Search for the cell housing the specified text and yield its (X, Y) center coordinate. 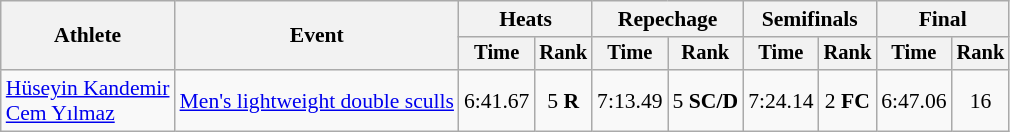
Final (942, 19)
Repechage (668, 19)
Semifinals (810, 19)
Hüseyin KandemirCem Yılmaz (88, 100)
2 FC (848, 100)
7:24.14 (780, 100)
Event (317, 36)
16 (981, 100)
6:47.06 (914, 100)
7:13.49 (630, 100)
Athlete (88, 36)
5 R (563, 100)
5 SC/D (706, 100)
Heats (526, 19)
Men's lightweight double sculls (317, 100)
6:41.67 (496, 100)
